Return the [X, Y] coordinate for the center point of the cell that contains the specified text.  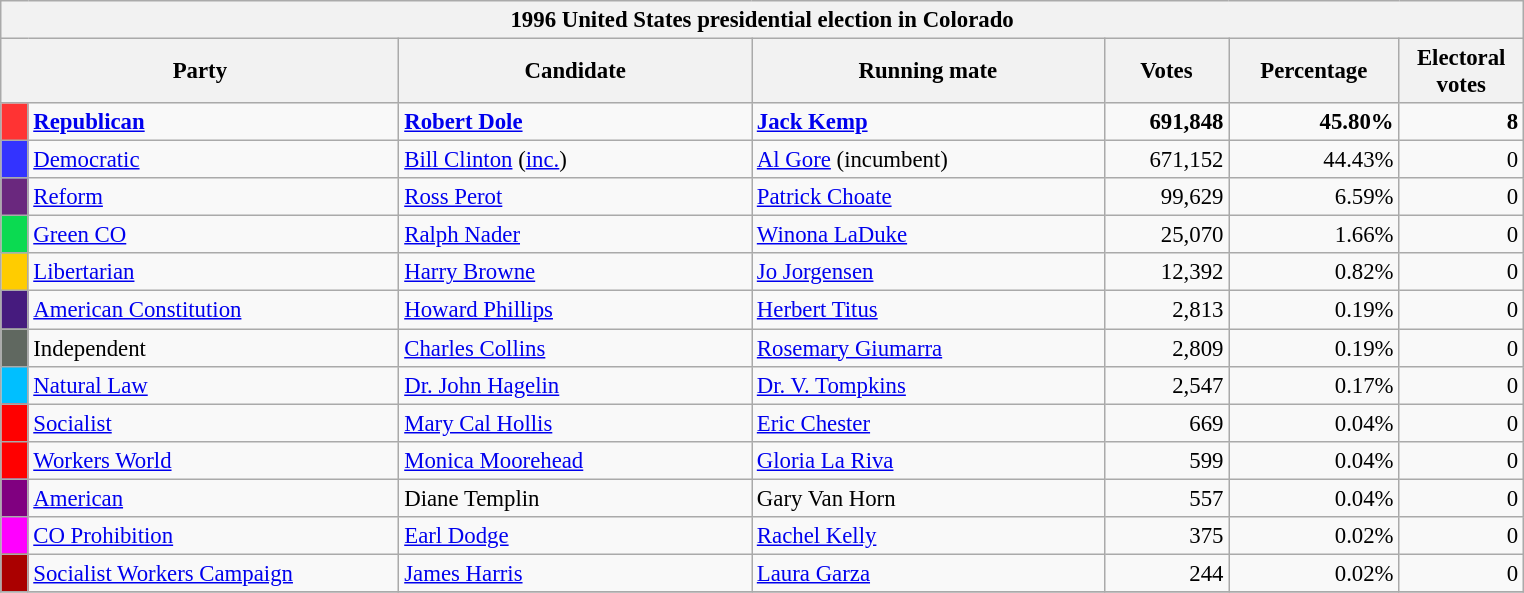
Monica Moorehead [576, 460]
557 [1166, 498]
8 [1462, 122]
Percentage [1314, 72]
Republican [214, 122]
Party [200, 72]
2,809 [1166, 348]
Mary Cal Hollis [576, 423]
Rachel Kelly [928, 536]
Earl Dodge [576, 536]
American Constitution [214, 310]
Bill Clinton (inc.) [576, 160]
CO Prohibition [214, 536]
Laura Garza [928, 573]
99,629 [1166, 197]
Gloria La Riva [928, 460]
691,848 [1166, 122]
Electoral votes [1462, 72]
1996 United States presidential election in Colorado [762, 20]
Running mate [928, 72]
671,152 [1166, 160]
Robert Dole [576, 122]
Socialist Workers Campaign [214, 573]
Jack Kemp [928, 122]
45.80% [1314, 122]
0.17% [1314, 385]
Winona LaDuke [928, 235]
Green CO [214, 235]
Natural Law [214, 385]
Reform [214, 197]
Jo Jorgensen [928, 273]
12,392 [1166, 273]
Workers World [214, 460]
25,070 [1166, 235]
Eric Chester [928, 423]
669 [1166, 423]
Votes [1166, 72]
6.59% [1314, 197]
Diane Templin [576, 498]
Patrick Choate [928, 197]
1.66% [1314, 235]
Democratic [214, 160]
Dr. John Hagelin [576, 385]
Ross Perot [576, 197]
Independent [214, 348]
Herbert Titus [928, 310]
2,547 [1166, 385]
American [214, 498]
375 [1166, 536]
44.43% [1314, 160]
Al Gore (incumbent) [928, 160]
James Harris [576, 573]
599 [1166, 460]
Dr. V. Tompkins [928, 385]
Libertarian [214, 273]
2,813 [1166, 310]
0.82% [1314, 273]
244 [1166, 573]
Ralph Nader [576, 235]
Charles Collins [576, 348]
Harry Browne [576, 273]
Candidate [576, 72]
Howard Phillips [576, 310]
Socialist [214, 423]
Gary Van Horn [928, 498]
Rosemary Giumarra [928, 348]
